Output the (X, Y) coordinate of the center of the cell containing the given text.  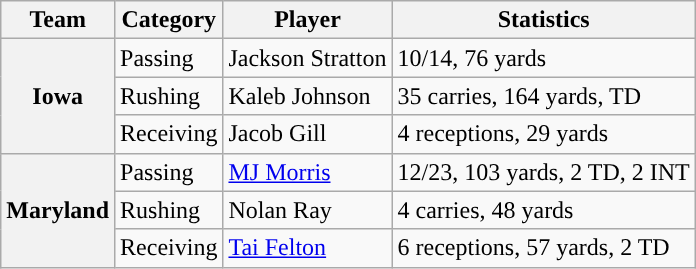
Tai Felton (308, 248)
4 carries, 48 yards (544, 210)
Statistics (544, 20)
MJ Morris (308, 172)
Jackson Stratton (308, 58)
35 carries, 164 yards, TD (544, 96)
10/14, 76 yards (544, 58)
Jacob Gill (308, 134)
Team (58, 20)
Player (308, 20)
Category (169, 20)
Nolan Ray (308, 210)
12/23, 103 yards, 2 TD, 2 INT (544, 172)
4 receptions, 29 yards (544, 134)
6 receptions, 57 yards, 2 TD (544, 248)
Kaleb Johnson (308, 96)
Maryland (58, 210)
Iowa (58, 96)
